Locate the cell with the specified text and output its [x, y] center coordinate. 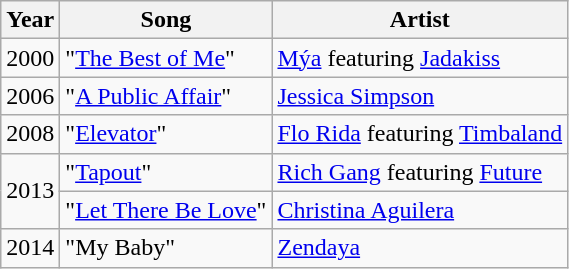
Mýa featuring Jadakiss [420, 58]
"The Best of Me" [166, 58]
"A Public Affair" [166, 96]
Rich Gang featuring Future [420, 172]
2013 [30, 191]
2006 [30, 96]
Christina Aguilera [420, 210]
"Let There Be Love" [166, 210]
2000 [30, 58]
Jessica Simpson [420, 96]
Flo Rida featuring Timbaland [420, 134]
2014 [30, 248]
Zendaya [420, 248]
"My Baby" [166, 248]
"Elevator" [166, 134]
Artist [420, 20]
Song [166, 20]
Year [30, 20]
2008 [30, 134]
"Tapout" [166, 172]
